Search for the cell housing the specified text and yield its (x, y) center coordinate. 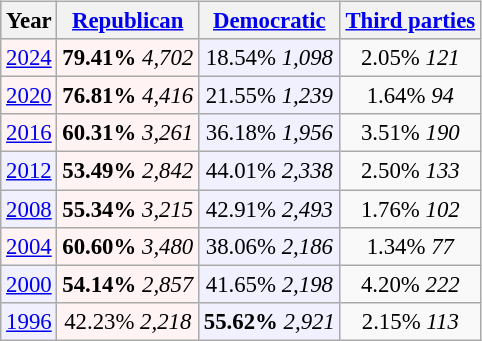
36.18% 1,956 (270, 133)
Third parties (410, 21)
76.81% 4,416 (128, 96)
1.34% 77 (410, 246)
Democratic (270, 21)
2008 (29, 209)
21.55% 1,239 (270, 96)
3.51% 190 (410, 133)
38.06% 2,186 (270, 246)
4.20% 222 (410, 284)
1996 (29, 321)
2.50% 133 (410, 171)
41.65% 2,198 (270, 284)
Year (29, 21)
2024 (29, 58)
55.34% 3,215 (128, 209)
60.31% 3,261 (128, 133)
55.62% 2,921 (270, 321)
2012 (29, 171)
2000 (29, 284)
18.54% 1,098 (270, 58)
2004 (29, 246)
1.76% 102 (410, 209)
2.05% 121 (410, 58)
53.49% 2,842 (128, 171)
2016 (29, 133)
2.15% 113 (410, 321)
1.64% 94 (410, 96)
Republican (128, 21)
42.91% 2,493 (270, 209)
60.60% 3,480 (128, 246)
42.23% 2,218 (128, 321)
44.01% 2,338 (270, 171)
2020 (29, 96)
79.41% 4,702 (128, 58)
54.14% 2,857 (128, 284)
